Search for the cell housing the specified text and yield its (x, y) center coordinate. 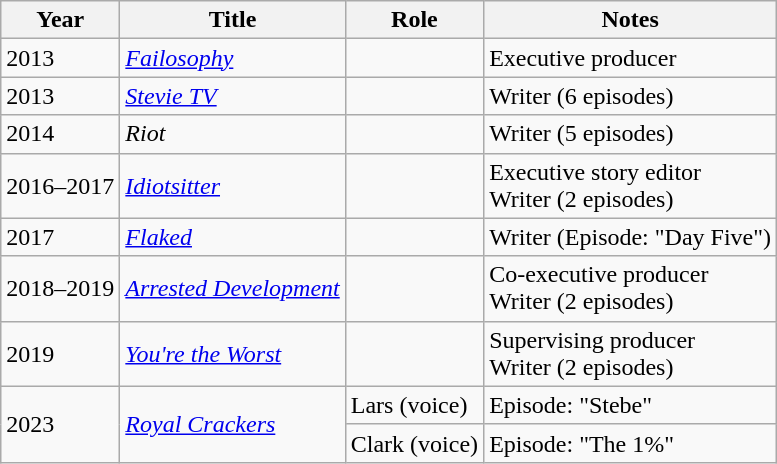
2019 (60, 354)
Executive story editorWriter (2 episodes) (630, 186)
Episode: "Stebe" (630, 405)
Failosophy (232, 58)
Supervising producerWriter (2 episodes) (630, 354)
2016–2017 (60, 186)
Year (60, 20)
Role (414, 20)
2017 (60, 237)
Royal Crackers (232, 424)
Flaked (232, 237)
2018–2019 (60, 288)
Stevie TV (232, 96)
Co-executive producerWriter (2 episodes) (630, 288)
You're the Worst (232, 354)
Writer (5 episodes) (630, 134)
2014 (60, 134)
Lars (voice) (414, 405)
Notes (630, 20)
Title (232, 20)
2023 (60, 424)
Executive producer (630, 58)
Riot (232, 134)
Clark (voice) (414, 443)
Arrested Development (232, 288)
Episode: "The 1%" (630, 443)
Writer (6 episodes) (630, 96)
Idiotsitter (232, 186)
Writer (Episode: "Day Five") (630, 237)
